From the cell containing the given text, extract its center point as (X, Y) coordinate. 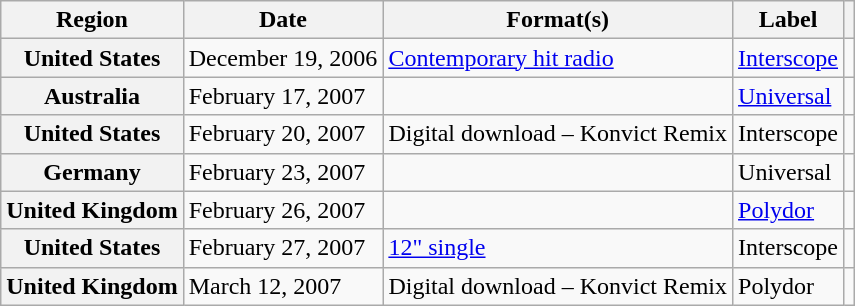
February 20, 2007 (283, 134)
February 27, 2007 (283, 248)
Date (283, 20)
Format(s) (558, 20)
Region (92, 20)
Label (788, 20)
Australia (92, 96)
February 26, 2007 (283, 210)
Germany (92, 172)
December 19, 2006 (283, 58)
March 12, 2007 (283, 286)
12" single (558, 248)
February 17, 2007 (283, 96)
February 23, 2007 (283, 172)
Contemporary hit radio (558, 58)
